Pinpoint the cell where the given text exists, returning its [x, y] midpoint coordinate. 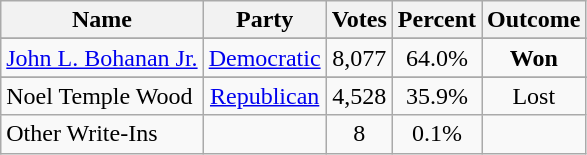
64.0% [436, 58]
John L. Bohanan Jr. [102, 58]
Votes [359, 20]
35.9% [436, 96]
Name [102, 20]
Percent [436, 20]
4,528 [359, 96]
Outcome [534, 20]
8 [359, 134]
Other Write-Ins [102, 134]
Party [264, 20]
Noel Temple Wood [102, 96]
0.1% [436, 134]
Democratic [264, 58]
Republican [264, 96]
Won [534, 58]
8,077 [359, 58]
Lost [534, 96]
